Pinpoint the cell where the given text exists, returning its (x, y) midpoint coordinate. 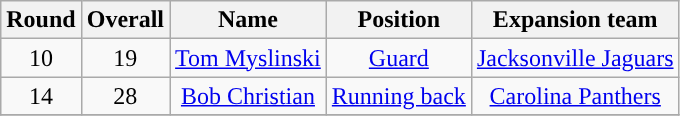
Bob Christian (248, 96)
Running back (398, 96)
Guard (398, 58)
Name (248, 20)
Overall (125, 20)
28 (125, 96)
19 (125, 58)
Round (41, 20)
14 (41, 96)
10 (41, 58)
Carolina Panthers (575, 96)
Expansion team (575, 20)
Position (398, 20)
Tom Myslinski (248, 58)
Jacksonville Jaguars (575, 58)
